Search for the cell housing the specified text and yield its [X, Y] center coordinate. 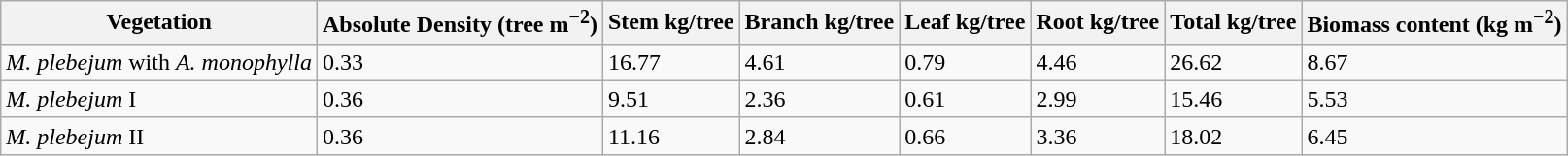
Branch kg/tree [820, 23]
Total kg/tree [1234, 23]
Absolute Density (tree m−2) [460, 23]
18.02 [1234, 136]
26.62 [1234, 62]
11.16 [670, 136]
2.99 [1098, 99]
0.79 [966, 62]
4.46 [1098, 62]
6.45 [1434, 136]
0.61 [966, 99]
Leaf kg/tree [966, 23]
9.51 [670, 99]
M. plebejum with A. monophylla [159, 62]
2.36 [820, 99]
3.36 [1098, 136]
Root kg/tree [1098, 23]
4.61 [820, 62]
0.66 [966, 136]
M. plebejum II [159, 136]
5.53 [1434, 99]
Vegetation [159, 23]
15.46 [1234, 99]
M. plebejum I [159, 99]
Biomass content (kg m−2) [1434, 23]
2.84 [820, 136]
8.67 [1434, 62]
0.33 [460, 62]
Stem kg/tree [670, 23]
16.77 [670, 62]
